For the text-containing cell, return its midpoint in [X, Y] coordinate format. 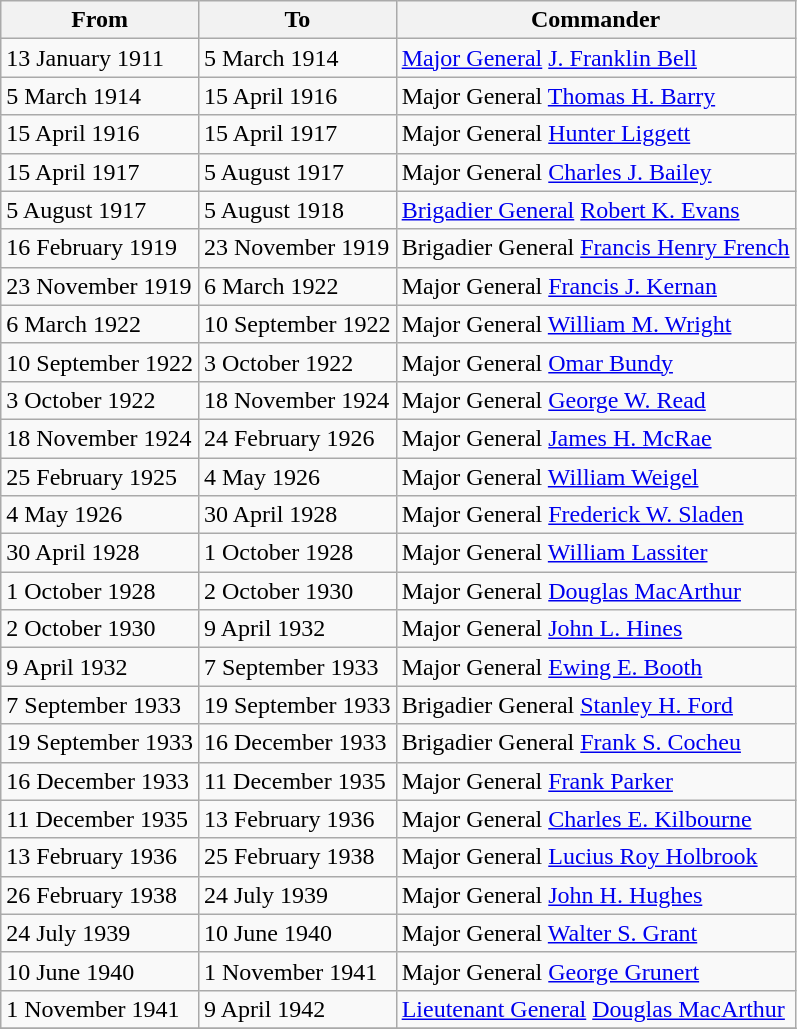
Major General Walter S. Grant [596, 933]
Major General John L. Hines [596, 629]
Major General George Grunert [596, 971]
To [297, 20]
Major General Thomas H. Barry [596, 96]
Brigadier General Frank S. Cocheu [596, 743]
Brigadier General Stanley H. Ford [596, 705]
Commander [596, 20]
Major General Frederick W. Sladen [596, 515]
9 April 1942 [297, 1009]
Lieutenant General Douglas MacArthur [596, 1009]
Major General William M. Wright [596, 324]
5 August 1918 [297, 210]
Major General J. Franklin Bell [596, 58]
26 February 1938 [100, 895]
25 February 1938 [297, 857]
Major General George W. Read [596, 400]
Major General Ewing E. Booth [596, 667]
Brigadier General Francis Henry French [596, 248]
Major General Charles J. Bailey [596, 172]
Major General John H. Hughes [596, 895]
13 January 1911 [100, 58]
Major General Lucius Roy Holbrook [596, 857]
Major General Charles E. Kilbourne [596, 819]
Major General William Lassiter [596, 553]
Major General William Weigel [596, 477]
25 February 1925 [100, 477]
Major General Hunter Liggett [596, 134]
From [100, 20]
Brigadier General Robert K. Evans [596, 210]
Major General Francis J. Kernan [596, 286]
Major General James H. McRae [596, 438]
Major General Omar Bundy [596, 362]
24 February 1926 [297, 438]
Major General Frank Parker [596, 781]
Major General Douglas MacArthur [596, 591]
16 February 1919 [100, 248]
